Output the (X, Y) coordinate of the center of the cell containing the given text.  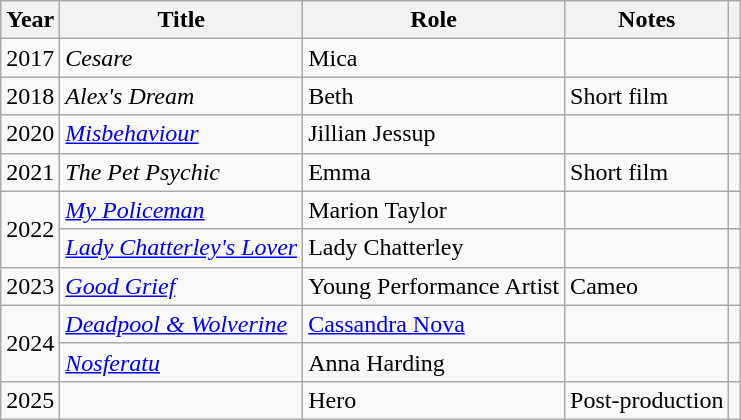
Misbehaviour (182, 134)
The Pet Psychic (182, 172)
Hero (434, 400)
Beth (434, 96)
Mica (434, 58)
Post-production (647, 400)
2020 (30, 134)
Deadpool & Wolverine (182, 324)
Good Grief (182, 286)
2018 (30, 96)
Notes (647, 20)
Anna Harding (434, 362)
Emma (434, 172)
2021 (30, 172)
Cesare (182, 58)
My Policeman (182, 210)
Alex's Dream (182, 96)
Role (434, 20)
2024 (30, 343)
Marion Taylor (434, 210)
Lady Chatterley's Lover (182, 248)
Cameo (647, 286)
Title (182, 20)
Jillian Jessup (434, 134)
Young Performance Artist (434, 286)
Year (30, 20)
2023 (30, 286)
2025 (30, 400)
2022 (30, 229)
2017 (30, 58)
Lady Chatterley (434, 248)
Nosferatu (182, 362)
Cassandra Nova (434, 324)
